Identify which cell holds the provided text, then report its (X, Y) central coordinate. 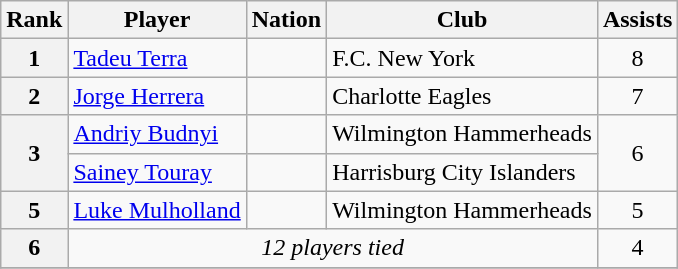
Jorge Herrera (157, 96)
F.C. New York (462, 58)
12 players tied (333, 248)
8 (637, 58)
Assists (637, 20)
2 (34, 96)
1 (34, 58)
Luke Mulholland (157, 210)
Player (157, 20)
4 (637, 248)
Nation (286, 20)
7 (637, 96)
Harrisburg City Islanders (462, 172)
Tadeu Terra (157, 58)
Charlotte Eagles (462, 96)
Rank (34, 20)
Club (462, 20)
Andriy Budnyi (157, 134)
3 (34, 153)
Sainey Touray (157, 172)
